Detect which cell encompasses the target text, then output its [X, Y] center coordinate. 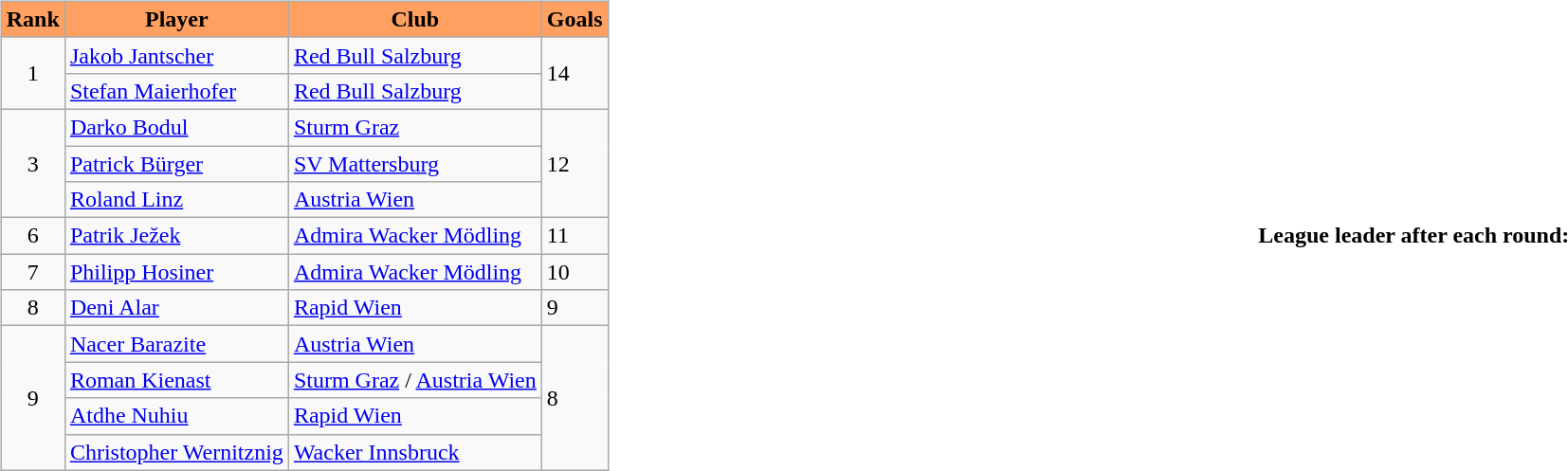
1 [32, 73]
Wacker Innsbruck [415, 452]
12 [574, 163]
Nacer Barazite [176, 344]
Roman Kienast [176, 380]
Club [415, 19]
11 [574, 236]
Roland Linz [176, 200]
3 [32, 163]
6 [32, 236]
14 [574, 73]
Jakob Jantscher [176, 55]
Sturm Graz [415, 127]
Atdhe Nuhiu [176, 416]
Goals [574, 19]
Christopher Wernitznig [176, 452]
7 [32, 272]
Stefan Maierhofer [176, 91]
Deni Alar [176, 308]
Patrik Ježek [176, 236]
Patrick Bürger [176, 164]
Player [176, 19]
Sturm Graz / Austria Wien [415, 380]
Rank [32, 19]
10 [574, 272]
Darko Bodul [176, 127]
Philipp Hosiner [176, 272]
SV Mattersburg [415, 164]
